For the text-containing cell, return its midpoint in [x, y] coordinate format. 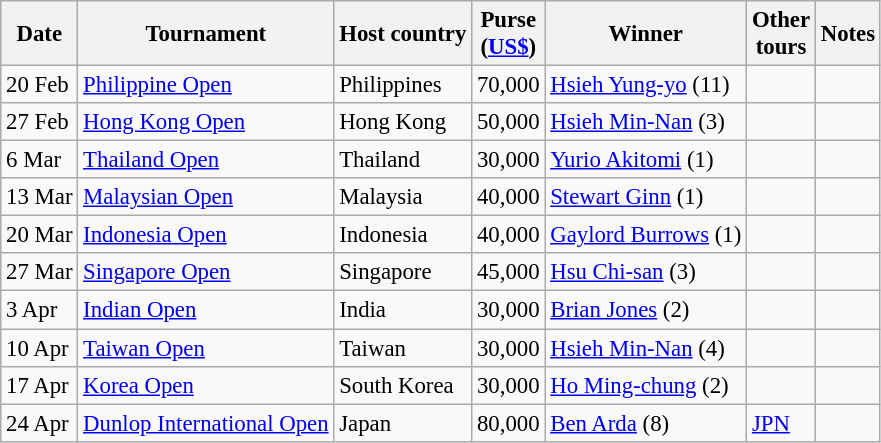
Japan [403, 423]
Hsu Chi-san (3) [646, 273]
Singapore [403, 273]
Philippine Open [206, 85]
13 Mar [40, 197]
Purse(US$) [508, 34]
Hong Kong [403, 122]
Date [40, 34]
South Korea [403, 385]
Tournament [206, 34]
6 Mar [40, 160]
Malaysia [403, 197]
Notes [848, 34]
45,000 [508, 273]
70,000 [508, 85]
India [403, 310]
Ben Arda (8) [646, 423]
Hong Kong Open [206, 122]
Indonesia Open [206, 235]
Ho Ming-chung (2) [646, 385]
Yurio Akitomi (1) [646, 160]
20 Feb [40, 85]
24 Apr [40, 423]
10 Apr [40, 348]
50,000 [508, 122]
Korea Open [206, 385]
JPN [782, 423]
Malaysian Open [206, 197]
17 Apr [40, 385]
3 Apr [40, 310]
Dunlop International Open [206, 423]
Thailand Open [206, 160]
Hsieh Yung-yo (11) [646, 85]
Winner [646, 34]
Indian Open [206, 310]
Taiwan Open [206, 348]
20 Mar [40, 235]
80,000 [508, 423]
Taiwan [403, 348]
27 Feb [40, 122]
Host country [403, 34]
Singapore Open [206, 273]
Hsieh Min-Nan (3) [646, 122]
Stewart Ginn (1) [646, 197]
Brian Jones (2) [646, 310]
Gaylord Burrows (1) [646, 235]
Thailand [403, 160]
Hsieh Min-Nan (4) [646, 348]
Philippines [403, 85]
Indonesia [403, 235]
Othertours [782, 34]
27 Mar [40, 273]
